Capture the cell that displays the provided text and extract its (X, Y) central coordinate. 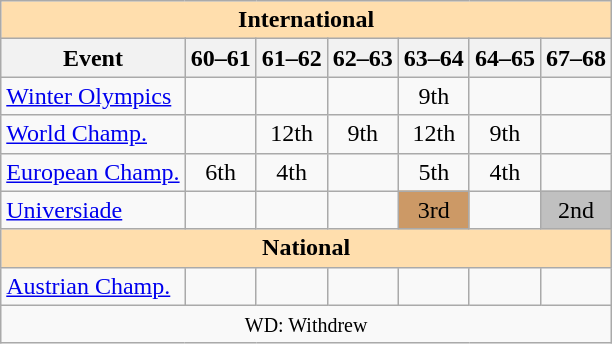
5th (434, 172)
World Champ. (93, 134)
64–65 (504, 58)
63–64 (434, 58)
Event (93, 58)
Universiade (93, 210)
2nd (576, 210)
European Champ. (93, 172)
3rd (434, 210)
WD: Withdrew (306, 324)
National (306, 248)
Winter Olympics (93, 96)
6th (220, 172)
International (306, 20)
60–61 (220, 58)
67–68 (576, 58)
61–62 (292, 58)
62–63 (362, 58)
Austrian Champ. (93, 286)
